Return the [x, y] coordinate for the center point of the cell that contains the specified text.  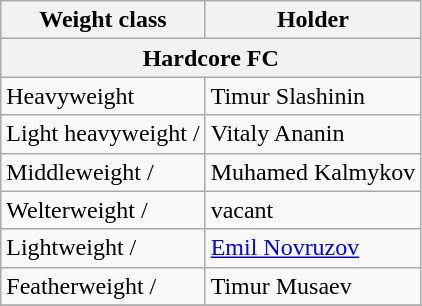
Middleweight / [103, 172]
Weight class [103, 20]
Hardcore FC [211, 58]
Featherweight / [103, 286]
Heavyweight [103, 96]
Welterweight / [103, 210]
Light heavyweight / [103, 134]
Timur Slashinin [313, 96]
Lightweight / [103, 248]
vacant [313, 210]
Timur Musaev [313, 286]
Muhamed Kalmykov [313, 172]
Emil Novruzov [313, 248]
Holder [313, 20]
Vitaly Ananin [313, 134]
